Provide the (X, Y) coordinate of the cell's center where the given text is located.  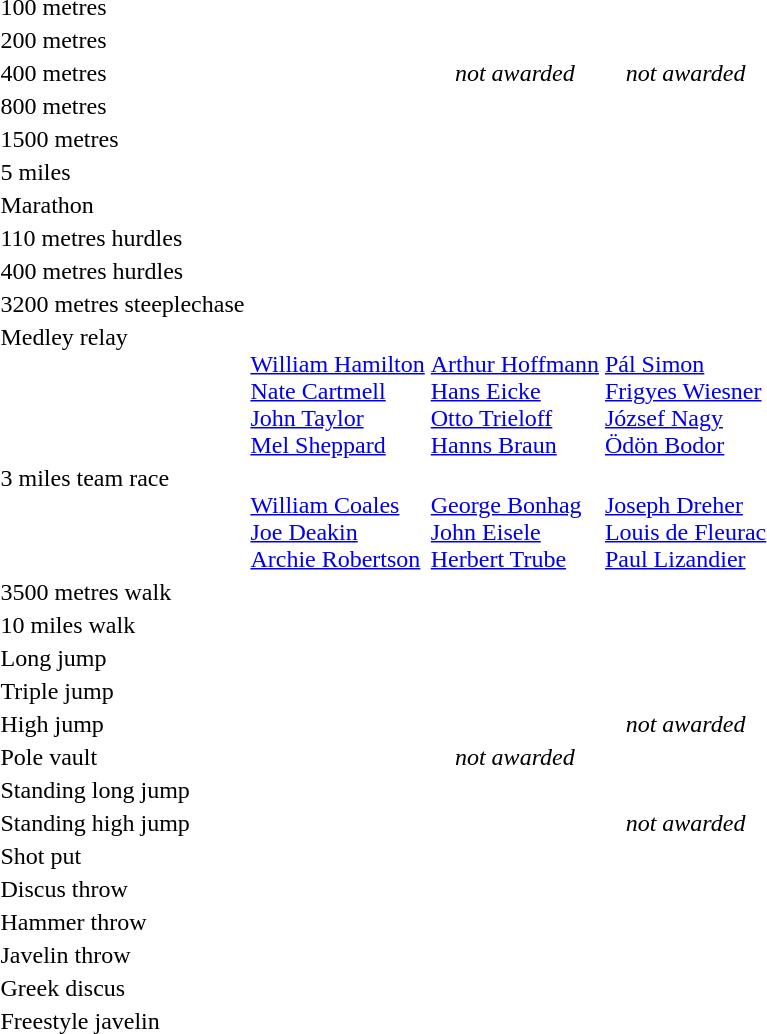
Joseph DreherLouis de FleuracPaul Lizandier (685, 518)
William CoalesJoe DeakinArchie Robertson (338, 518)
Arthur HoffmannHans EickeOtto TrieloffHanns Braun (514, 391)
Pál SimonFrigyes WiesnerJózsef NagyÖdön Bodor (685, 391)
George BonhagJohn EiseleHerbert Trube (514, 518)
William HamiltonNate CartmellJohn TaylorMel Sheppard (338, 391)
